Find where the given text appears and provide that cell's center as (x, y) coordinate. 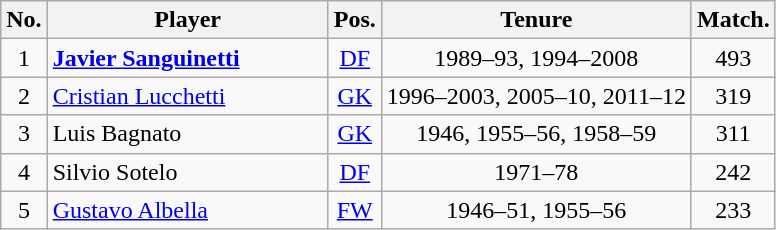
Tenure (536, 20)
1971–78 (536, 172)
Silvio Sotelo (188, 172)
5 (24, 210)
Cristian Lucchetti (188, 96)
3 (24, 134)
311 (733, 134)
1996–2003, 2005–10, 2011–12 (536, 96)
Pos. (354, 20)
319 (733, 96)
FW (354, 210)
233 (733, 210)
Gustavo Albella (188, 210)
2 (24, 96)
493 (733, 58)
1946, 1955–56, 1958–59 (536, 134)
No. (24, 20)
Player (188, 20)
Luis Bagnato (188, 134)
1 (24, 58)
Match. (733, 20)
1946–51, 1955–56 (536, 210)
Javier Sanguinetti (188, 58)
1989–93, 1994–2008 (536, 58)
242 (733, 172)
4 (24, 172)
